Identify which cell holds the provided text, then report its [x, y] central coordinate. 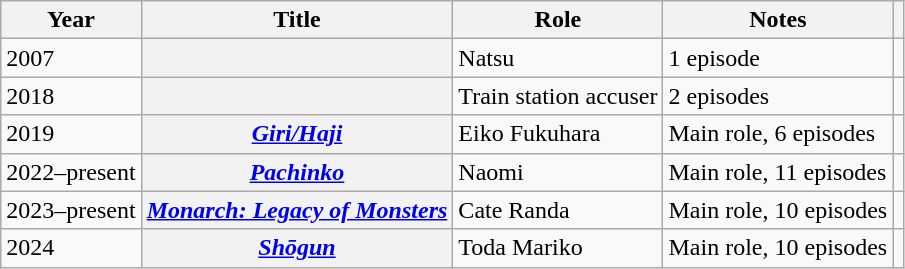
Eiko Fukuhara [558, 134]
Main role, 6 episodes [778, 134]
Notes [778, 20]
2 episodes [778, 96]
Shōgun [297, 248]
1 episode [778, 58]
Role [558, 20]
Year [71, 20]
Pachinko [297, 172]
Cate Randa [558, 210]
Monarch: Legacy of Monsters [297, 210]
Toda Mariko [558, 248]
Natsu [558, 58]
2023–present [71, 210]
2024 [71, 248]
2007 [71, 58]
Title [297, 20]
2022–present [71, 172]
Train station accuser [558, 96]
Naomi [558, 172]
Main role, 11 episodes [778, 172]
2019 [71, 134]
Giri/Haji [297, 134]
2018 [71, 96]
